Locate the cell with the specified text and output its (X, Y) center coordinate. 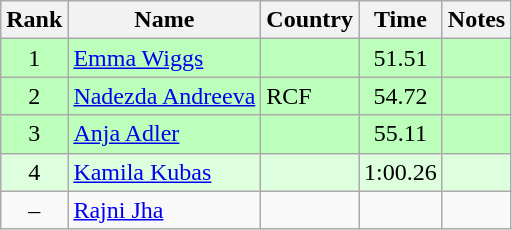
1:00.26 (401, 172)
Name (164, 20)
– (34, 210)
Country (310, 20)
4 (34, 172)
2 (34, 96)
55.11 (401, 134)
3 (34, 134)
Rajni Jha (164, 210)
54.72 (401, 96)
Anja Adler (164, 134)
RCF (310, 96)
51.51 (401, 58)
1 (34, 58)
Time (401, 20)
Kamila Kubas (164, 172)
Rank (34, 20)
Emma Wiggs (164, 58)
Notes (476, 20)
Nadezda Andreeva (164, 96)
